Provide the [X, Y] coordinate of the cell's center where the given text is located.  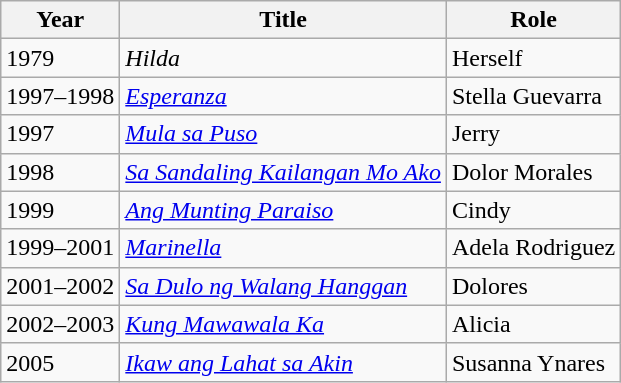
1979 [60, 58]
Marinella [284, 248]
2002–2003 [60, 324]
Role [533, 20]
Mula sa Puso [284, 134]
Esperanza [284, 96]
Dolor Morales [533, 172]
Jerry [533, 134]
Adela Rodriguez [533, 248]
1998 [60, 172]
Year [60, 20]
Susanna Ynares [533, 362]
Title [284, 20]
Cindy [533, 210]
Herself [533, 58]
1997–1998 [60, 96]
1999 [60, 210]
2005 [60, 362]
Ang Munting Paraiso [284, 210]
Hilda [284, 58]
2001–2002 [60, 286]
Alicia [533, 324]
1997 [60, 134]
1999–2001 [60, 248]
Sa Dulo ng Walang Hanggan [284, 286]
Kung Mawawala Ka [284, 324]
Ikaw ang Lahat sa Akin [284, 362]
Dolores [533, 286]
Stella Guevarra [533, 96]
Sa Sandaling Kailangan Mo Ako [284, 172]
